Return the (X, Y) coordinate for the center point of the cell that contains the specified text.  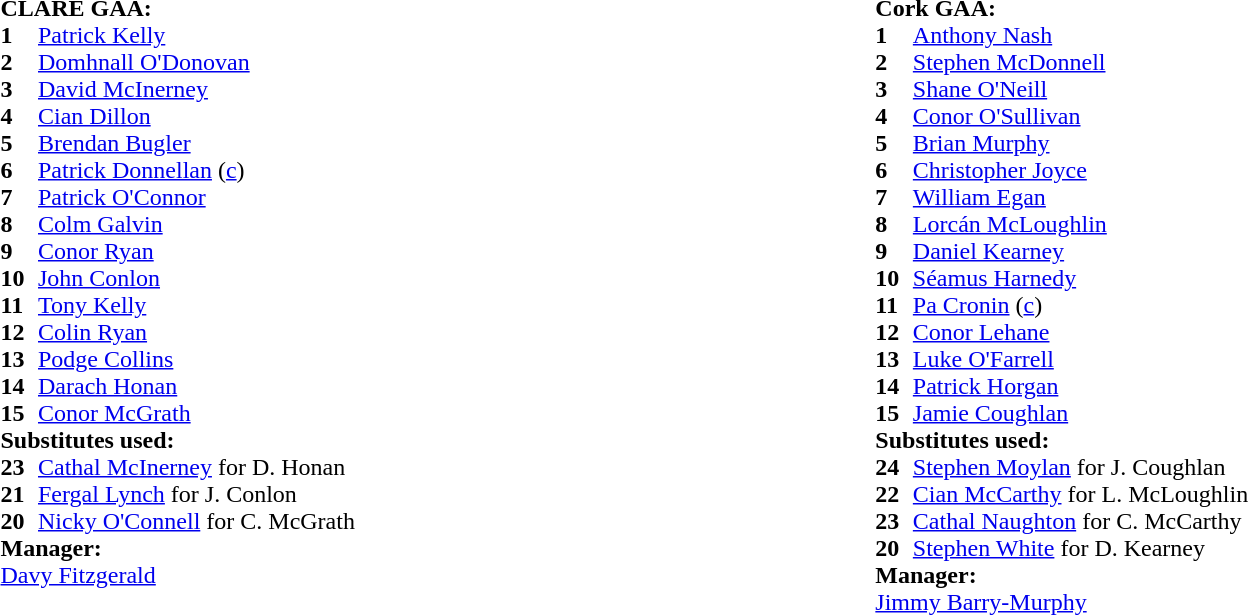
Stephen Moylan for J. Coughlan (1080, 468)
Brendan Bugler (196, 144)
Conor O'Sullivan (1080, 116)
Tony Kelly (196, 306)
Stephen McDonnell (1080, 62)
Patrick Horgan (1080, 386)
Luke O'Farrell (1080, 360)
Séamus Harnedy (1080, 278)
Patrick O'Connor (196, 198)
Cian Dillon (196, 116)
Jamie Coughlan (1080, 414)
Conor Ryan (196, 252)
Patrick Donnellan (c) (196, 170)
Lorcán McLoughlin (1080, 224)
Colm Galvin (196, 224)
Davy Fitzgerald (177, 576)
21 (19, 494)
Jimmy Barry-Murphy (1062, 602)
Cathal McInerney for D. Honan (196, 468)
Colin Ryan (196, 332)
David McInerney (196, 90)
Darach Honan (196, 386)
Domhnall O'Donovan (196, 62)
Christopher Joyce (1080, 170)
Nicky O'Connell for C. McGrath (196, 522)
Cian McCarthy for L. McLoughlin (1080, 494)
Anthony Nash (1080, 36)
Patrick Kelly (196, 36)
Cathal Naughton for C. McCarthy (1080, 522)
Brian Murphy (1080, 144)
Stephen White for D. Kearney (1080, 548)
Conor Lehane (1080, 332)
22 (894, 494)
Shane O'Neill (1080, 90)
Pa Cronin (c) (1080, 306)
Fergal Lynch for J. Conlon (196, 494)
John Conlon (196, 278)
William Egan (1080, 198)
Podge Collins (196, 360)
24 (894, 468)
Conor McGrath (196, 414)
Daniel Kearney (1080, 252)
